Determine the (x, y) coordinate at the center of the cell enclosing the given text.  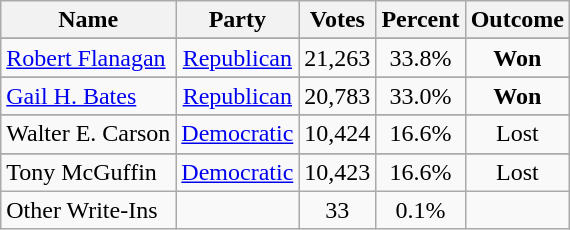
Votes (338, 20)
20,783 (338, 96)
33 (338, 210)
Walter E. Carson (88, 134)
21,263 (338, 58)
Gail H. Bates (88, 96)
Robert Flanagan (88, 58)
Name (88, 20)
10,424 (338, 134)
10,423 (338, 172)
Outcome (517, 20)
Other Write-Ins (88, 210)
0.1% (420, 210)
Tony McGuffin (88, 172)
Percent (420, 20)
Party (238, 20)
33.8% (420, 58)
33.0% (420, 96)
